Identify which cell holds the provided text, then report its (X, Y) central coordinate. 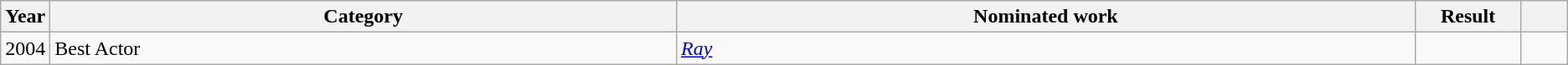
2004 (25, 48)
Category (364, 17)
Result (1467, 17)
Year (25, 17)
Best Actor (364, 48)
Nominated work (1046, 17)
Ray (1046, 48)
